Output the [X, Y] coordinate of the center of the cell containing the given text.  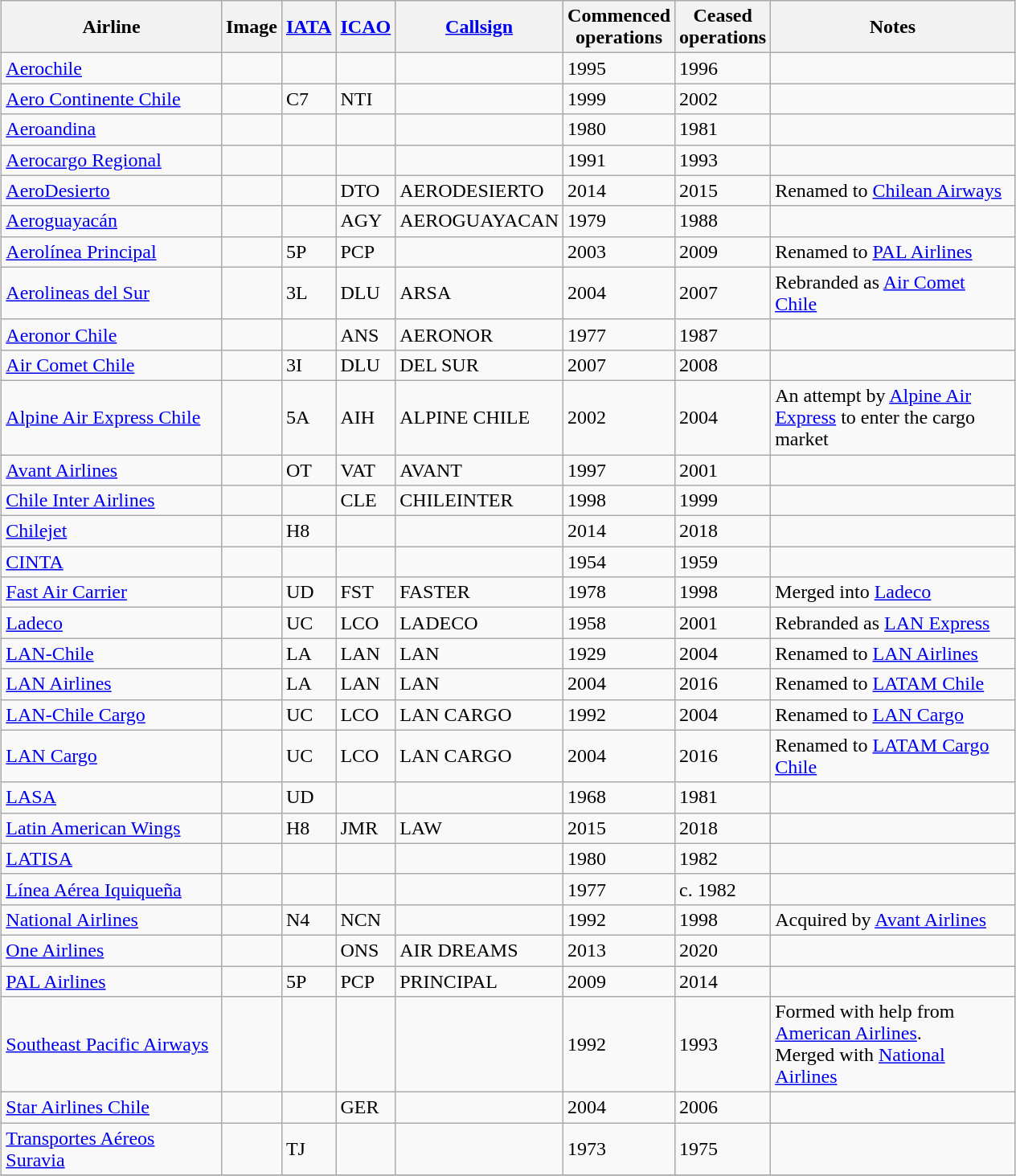
Chile Inter Airlines [112, 501]
FST [366, 592]
1996 [723, 68]
PRINCIPAL [479, 981]
OT [309, 470]
JMR [366, 828]
LAN Cargo [112, 756]
ICAO [366, 27]
AGY [366, 221]
One Airlines [112, 950]
Aeronor Chile [112, 334]
Ladeco [112, 623]
Aerolineas del Sur [112, 293]
1978 [619, 592]
ARSA [479, 293]
Aerocargo Regional [112, 160]
Aerochile [112, 68]
c. 1982 [723, 889]
AERODESIERTO [479, 191]
Chilejet [112, 531]
Commencedoperations [619, 27]
Aeroguayacán [112, 221]
LAN Airlines [112, 684]
Merged into Ladeco [893, 592]
Renamed to LAN Cargo [893, 715]
Rebranded as Air Comet Chile [893, 293]
CLE [366, 501]
Fast Air Carrier [112, 592]
Ceasedoperations [723, 27]
Latin American Wings [112, 828]
Image [251, 27]
VAT [366, 470]
Renamed to LATAM Chile [893, 684]
1995 [619, 68]
PAL Airlines [112, 981]
Formed with help from American Airlines. Merged with National Airlines [893, 1045]
1975 [723, 1149]
Renamed to LAN Airlines [893, 654]
Aeroandina [112, 129]
Aero Continente Chile [112, 99]
1987 [723, 334]
AeroDesierto [112, 191]
AERONOR [479, 334]
Acquired by Avant Airlines [893, 920]
LATISA [112, 858]
Airline [112, 27]
ONS [366, 950]
NTI [366, 99]
Renamed to LATAM Cargo Chile [893, 756]
DTO [366, 191]
1968 [619, 797]
AEROGUAYACAN [479, 221]
Línea Aérea Iquiqueña [112, 889]
ALPINE CHILE [479, 417]
DEL SUR [479, 365]
2013 [619, 950]
ANS [366, 334]
Aerolínea Principal [112, 252]
AIH [366, 417]
LAW [479, 828]
5A [309, 417]
Star Airlines Chile [112, 1108]
LAN-Chile Cargo [112, 715]
1929 [619, 654]
1973 [619, 1149]
National Airlines [112, 920]
2006 [723, 1108]
2008 [723, 365]
Alpine Air Express Chile [112, 417]
LAN-Chile [112, 654]
3L [309, 293]
GER [366, 1108]
1958 [619, 623]
1959 [723, 562]
An attempt by Alpine Air Express to enter the cargo market [893, 417]
AIR DREAMS [479, 950]
CINTA [112, 562]
Air Comet Chile [112, 365]
TJ [309, 1149]
1954 [619, 562]
Avant Airlines [112, 470]
NCN [366, 920]
CHILEINTER [479, 501]
1982 [723, 858]
Notes [893, 27]
N4 [309, 920]
Transportes Aéreos Suravia [112, 1149]
IATA [309, 27]
Renamed to PAL Airlines [893, 252]
FASTER [479, 592]
1997 [619, 470]
2020 [723, 950]
Southeast Pacific Airways [112, 1045]
AVANT [479, 470]
1979 [619, 221]
2003 [619, 252]
LADECO [479, 623]
3I [309, 365]
Rebranded as LAN Express [893, 623]
Renamed to Chilean Airways [893, 191]
C7 [309, 99]
Callsign [479, 27]
1991 [619, 160]
LASA [112, 797]
1988 [723, 221]
